Return (X, Y) of the center of cell containing provided text 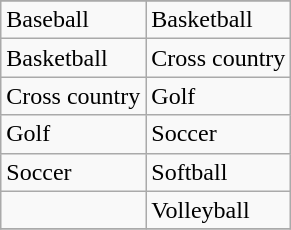
Softball (218, 172)
Volleyball (218, 210)
Baseball (74, 20)
